Output the [x, y] coordinate of the center of the cell containing the given text.  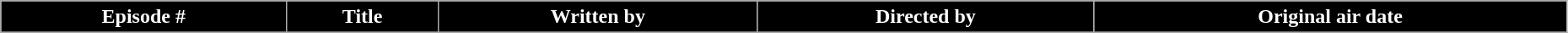
Title [363, 17]
Episode # [143, 17]
Original air date [1331, 17]
Directed by [926, 17]
Written by [598, 17]
